Pinpoint the cell where the given text exists, returning its (X, Y) midpoint coordinate. 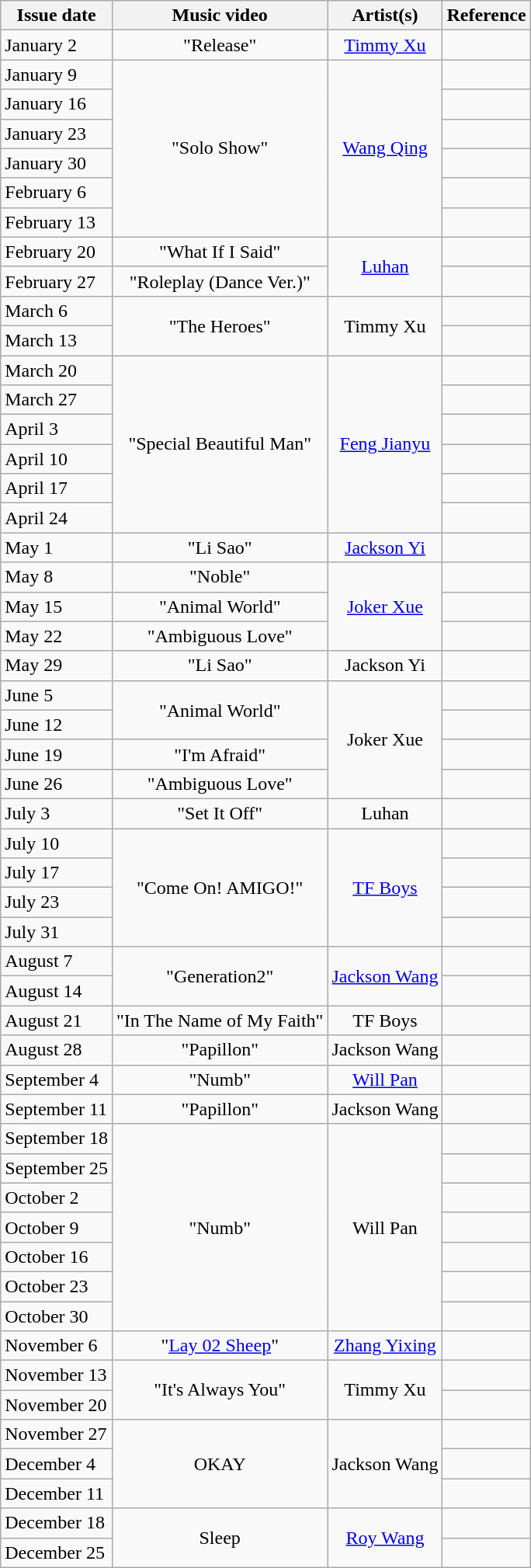
February 20 (57, 252)
"In The Name of My Faith" (220, 1020)
June 19 (57, 754)
September 25 (57, 1168)
November 20 (57, 1405)
Zhang Yixing (385, 1346)
September 4 (57, 1080)
Reference (486, 16)
Issue date (57, 16)
November 6 (57, 1346)
May 15 (57, 607)
Artist(s) (385, 16)
"Come On! AMIGO!" (220, 887)
May 1 (57, 548)
February 13 (57, 222)
November 27 (57, 1434)
August 28 (57, 1050)
August 14 (57, 991)
July 23 (57, 902)
May 22 (57, 636)
March 20 (57, 370)
Wang Qing (385, 148)
January 23 (57, 134)
June 26 (57, 784)
"I'm Afraid" (220, 754)
November 13 (57, 1375)
Feng Jianyu (385, 444)
March 27 (57, 400)
June 5 (57, 695)
"Lay 02 Sheep" (220, 1346)
June 12 (57, 725)
April 24 (57, 518)
September 18 (57, 1139)
October 23 (57, 1286)
"Roleplay (Dance Ver.)" (220, 281)
December 11 (57, 1493)
December 4 (57, 1464)
October 2 (57, 1198)
January 16 (57, 104)
"What If I Said" (220, 252)
February 27 (57, 281)
October 30 (57, 1316)
July 3 (57, 813)
April 10 (57, 459)
January 30 (57, 163)
"Set It Off" (220, 813)
December 25 (57, 1552)
Roy Wang (385, 1538)
"Release" (220, 45)
April 3 (57, 429)
"Generation2" (220, 976)
"It's Always You" (220, 1390)
July 10 (57, 843)
March 6 (57, 311)
Music video (220, 16)
Sleep (220, 1538)
August 21 (57, 1020)
December 18 (57, 1523)
July 17 (57, 873)
July 31 (57, 932)
January 9 (57, 75)
January 2 (57, 45)
August 7 (57, 961)
October 9 (57, 1227)
May 29 (57, 666)
May 8 (57, 577)
April 17 (57, 488)
October 16 (57, 1257)
OKAY (220, 1464)
"The Heroes" (220, 325)
September 11 (57, 1109)
March 13 (57, 340)
February 6 (57, 193)
"Solo Show" (220, 148)
"Noble" (220, 577)
"Special Beautiful Man" (220, 444)
